Extract the [X, Y] coordinate from the center of the cell holding the provided text.  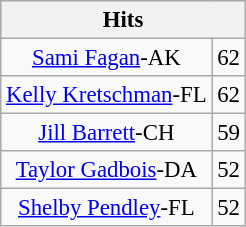
Hits [124, 20]
Jill Barrett-CH [106, 133]
Sami Fagan-AK [106, 58]
59 [228, 133]
Taylor Gadbois-DA [106, 170]
Shelby Pendley-FL [106, 208]
Kelly Kretschman-FL [106, 95]
